Pinpoint the cell where the given text exists, returning its [x, y] midpoint coordinate. 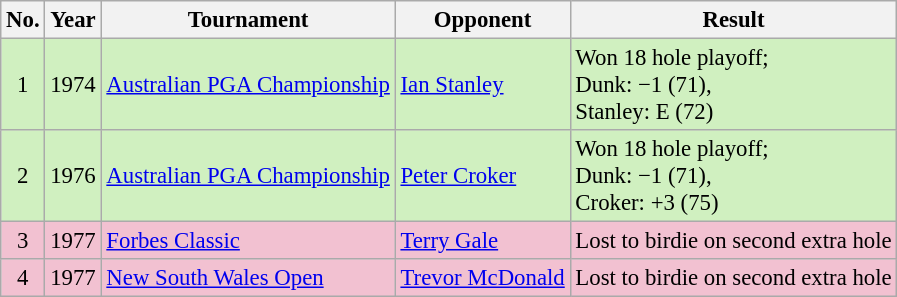
Tournament [248, 20]
New South Wales Open [248, 278]
Year [73, 20]
Forbes Classic [248, 241]
1974 [73, 85]
Won 18 hole playoff;Dunk: −1 (71),Stanley: E (72) [734, 85]
Peter Croker [482, 176]
Terry Gale [482, 241]
Trevor McDonald [482, 278]
Result [734, 20]
Won 18 hole playoff;Dunk: −1 (71),Croker: +3 (75) [734, 176]
1 [23, 85]
3 [23, 241]
2 [23, 176]
1976 [73, 176]
Opponent [482, 20]
4 [23, 278]
No. [23, 20]
Ian Stanley [482, 85]
